Determine the [X, Y] coordinate at the center of the cell enclosing the given text.  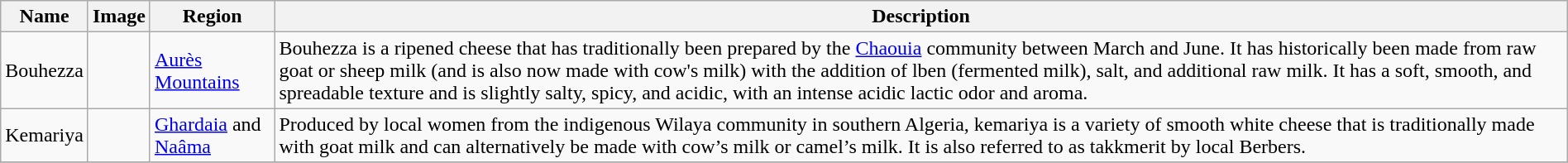
Description [921, 17]
Kemariya [45, 136]
Image [119, 17]
Region [212, 17]
Name [45, 17]
Aurès Mountains [212, 70]
Ghardaia and Naâma [212, 136]
Bouhezza [45, 70]
